Detect which cell encompasses the target text, then output its (X, Y) center coordinate. 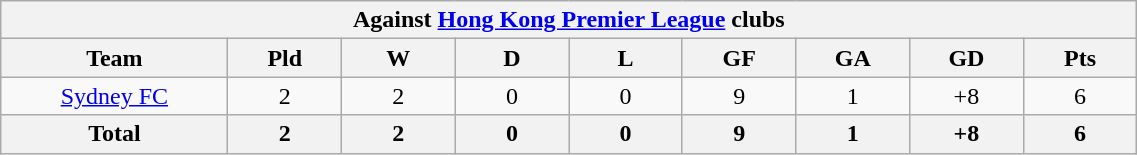
GF (739, 58)
W (399, 58)
D (512, 58)
Sydney FC (114, 96)
L (626, 58)
GA (853, 58)
Against Hong Kong Premier League clubs (569, 20)
Pld (285, 58)
Pts (1080, 58)
Team (114, 58)
GD (967, 58)
Total (114, 134)
